Determine the (x, y) coordinate at the center of the cell enclosing the given text.  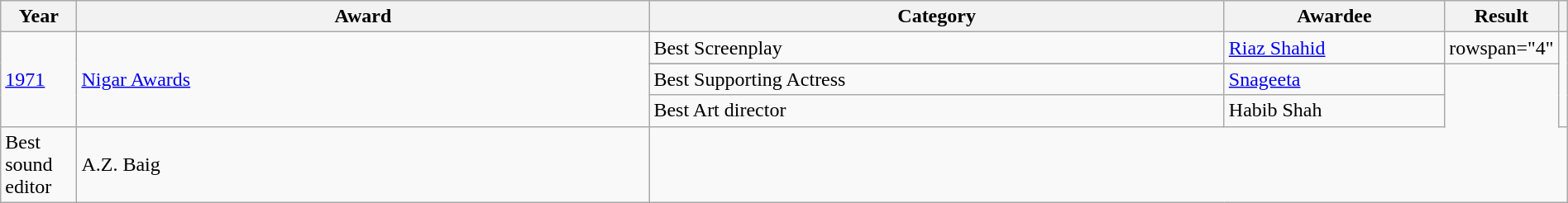
Year (39, 17)
Riaz Shahid (1334, 48)
Best Art director (936, 111)
A.Z. Baig (363, 164)
Best Screenplay (936, 48)
Snageeta (1334, 79)
rowspan="4" (1502, 48)
Habib Shah (1334, 111)
Best sound editor (39, 164)
Category (936, 17)
Award (363, 17)
Nigar Awards (363, 79)
1971 (39, 79)
Best Supporting Actress (936, 79)
Awardee (1334, 17)
Result (1502, 17)
